Search for the cell housing the specified text and yield its [x, y] center coordinate. 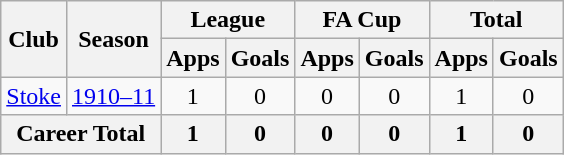
League [228, 20]
1910–11 [113, 96]
Club [34, 39]
Career Total [81, 134]
FA Cup [362, 20]
Season [113, 39]
Stoke [34, 96]
Total [496, 20]
